Output the (x, y) coordinate of the center of the cell containing the given text.  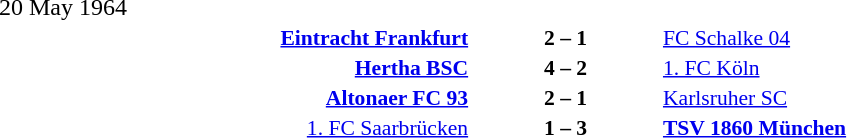
4 – 2 (566, 68)
